Determine the [x, y] coordinate at the center of the cell enclosing the given text.  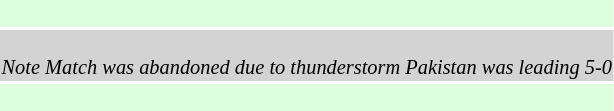
Note Match was abandoned due to thunderstorm Pakistan was leading 5-0 [307, 56]
